From the cell containing the given text, extract its center point as [x, y] coordinate. 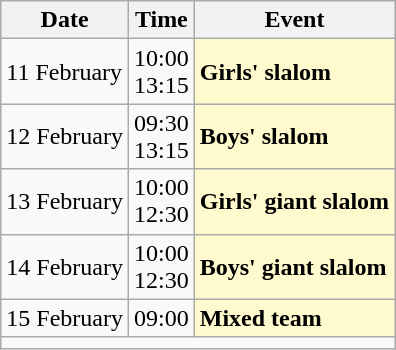
11 February [65, 72]
Mixed team [294, 318]
Time [161, 20]
12 February [65, 136]
Date [65, 20]
Girls' slalom [294, 72]
13 February [65, 202]
10:0013:15 [161, 72]
15 February [65, 318]
09:00 [161, 318]
09:3013:15 [161, 136]
14 February [65, 266]
Girls' giant slalom [294, 202]
Boys' slalom [294, 136]
Event [294, 20]
Boys' giant slalom [294, 266]
